Identify which cell holds the provided text, then report its [x, y] central coordinate. 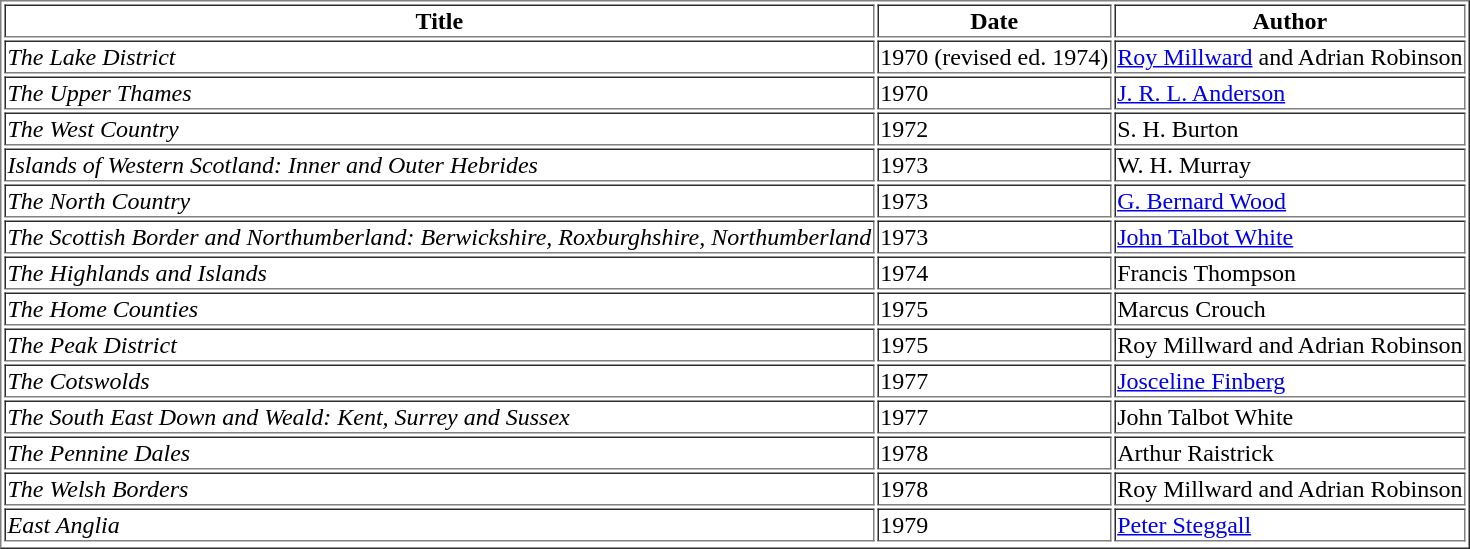
The West Country [439, 128]
Title [439, 20]
1970 [994, 92]
G. Bernard Wood [1290, 200]
1979 [994, 524]
J. R. L. Anderson [1290, 92]
1972 [994, 128]
Marcus Crouch [1290, 308]
The Cotswolds [439, 380]
1970 (revised ed. 1974) [994, 56]
The Scottish Border and Northumberland: Berwickshire, Roxburghshire, Northumberland [439, 236]
The Pennine Dales [439, 452]
The Lake District [439, 56]
Date [994, 20]
The South East Down and Weald: Kent, Surrey and Sussex [439, 416]
The Peak District [439, 344]
The Upper Thames [439, 92]
East Anglia [439, 524]
1974 [994, 272]
Arthur Raistrick [1290, 452]
S. H. Burton [1290, 128]
W. H. Murray [1290, 164]
Josceline Finberg [1290, 380]
Peter Steggall [1290, 524]
The Welsh Borders [439, 488]
Islands of Western Scotland: Inner and Outer Hebrides [439, 164]
The North Country [439, 200]
Francis Thompson [1290, 272]
The Home Counties [439, 308]
The Highlands and Islands [439, 272]
Author [1290, 20]
